Search for the cell housing the specified text and yield its (X, Y) center coordinate. 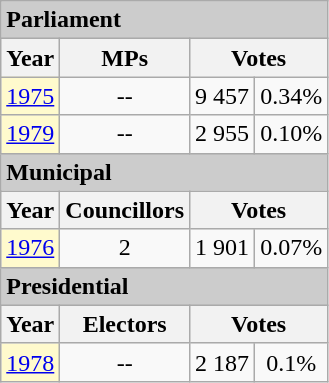
Electors (125, 324)
2 955 (222, 134)
0.34% (292, 96)
Parliament (164, 20)
0.07% (292, 248)
Municipal (164, 172)
1975 (30, 96)
0.10% (292, 134)
1 901 (222, 248)
9 457 (222, 96)
2 (125, 248)
2 187 (222, 362)
1978 (30, 362)
MPs (125, 58)
1979 (30, 134)
0.1% (292, 362)
Presidential (164, 286)
Councillors (125, 210)
1976 (30, 248)
